Identify which cell holds the provided text, then report its [X, Y] central coordinate. 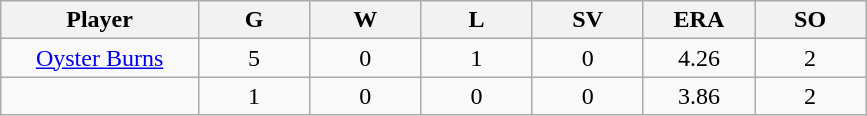
W [366, 20]
ERA [698, 20]
G [254, 20]
Player [100, 20]
L [476, 20]
5 [254, 58]
SO [810, 20]
Oyster Burns [100, 58]
4.26 [698, 58]
SV [588, 20]
3.86 [698, 96]
